Capture the cell that displays the provided text and extract its (X, Y) central coordinate. 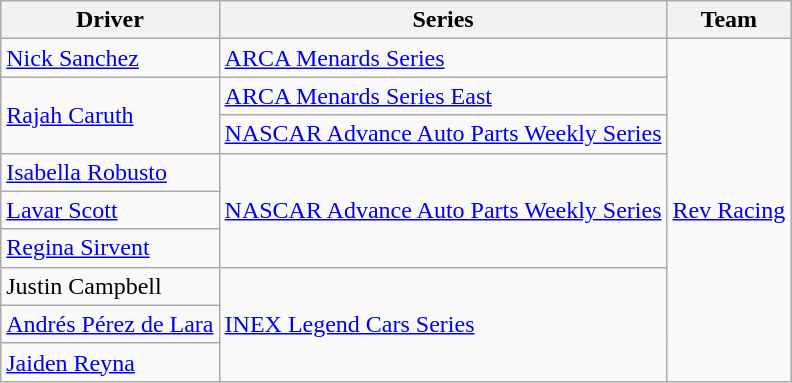
Series (443, 20)
Andrés Pérez de Lara (110, 324)
Driver (110, 20)
ARCA Menards Series (443, 58)
ARCA Menards Series East (443, 96)
Isabella Robusto (110, 172)
Jaiden Reyna (110, 362)
Team (729, 20)
Regina Sirvent (110, 248)
INEX Legend Cars Series (443, 324)
Nick Sanchez (110, 58)
Lavar Scott (110, 210)
Rev Racing (729, 210)
Rajah Caruth (110, 115)
Justin Campbell (110, 286)
